Scan for the cell matching the given text and deliver its [X, Y] coordinate at center. 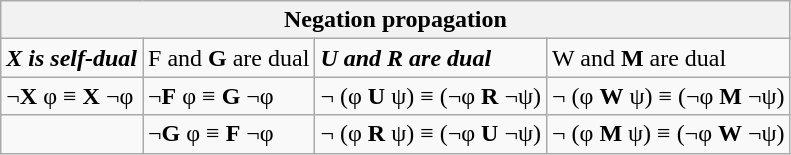
F and G are dual [228, 58]
¬ (φ W ψ) ≡ (¬φ M ¬ψ) [668, 96]
¬G φ ≡ F ¬φ [228, 134]
¬ (φ U ψ) ≡ (¬φ R ¬ψ) [431, 96]
U and R are dual [431, 58]
W and M are dual [668, 58]
¬X φ ≡ X ¬φ [72, 96]
¬ (φ M ψ) ≡ (¬φ W ¬ψ) [668, 134]
¬F φ ≡ G ¬φ [228, 96]
¬ (φ R ψ) ≡ (¬φ U ¬ψ) [431, 134]
Negation propagation [396, 20]
X is self-dual [72, 58]
